Search for the cell housing the specified text and yield its (X, Y) center coordinate. 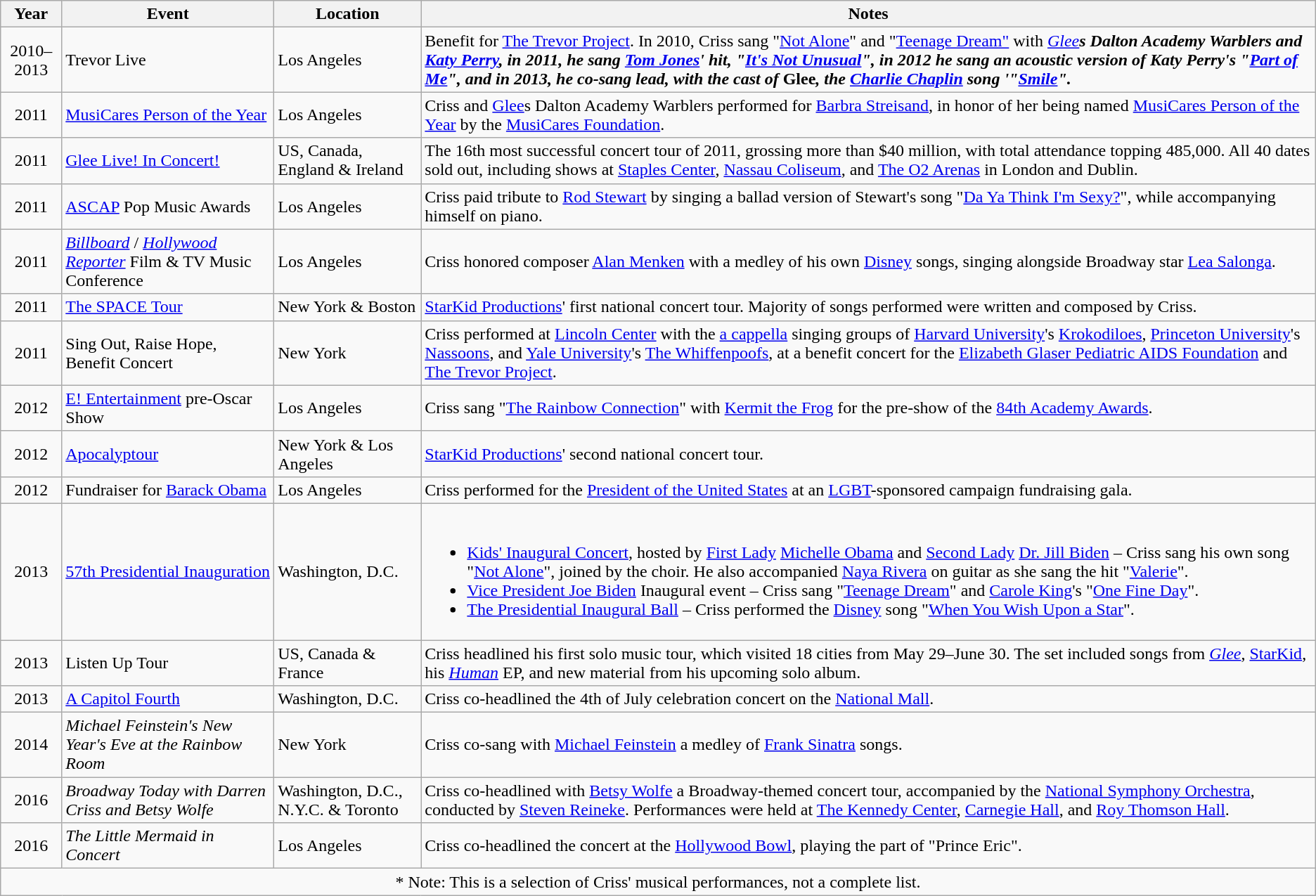
The SPACE Tour (168, 307)
Apocalyptour (168, 454)
StarKid Productions' first national concert tour. Majority of songs performed were written and composed by Criss. (868, 307)
2010–2013 (31, 60)
Criss paid tribute to Rod Stewart by singing a ballad version of Stewart's song "Da Ya Think I'm Sexy?", while accompanying himself on piano. (868, 207)
Trevor Live (168, 60)
Fundraiser for Barack Obama (168, 490)
Listen Up Tour (168, 662)
57th Presidential Inauguration (168, 571)
Criss honored composer Alan Menken with a medley of his own Disney songs, singing alongside Broadway star Lea Salonga. (868, 261)
Event (168, 14)
2014 (31, 745)
Year (31, 14)
The Little Mermaid in Concert (168, 846)
Glee Live! In Concert! (168, 160)
US, Canada & France (347, 662)
Criss co-headlined the concert at the Hollywood Bowl, playing the part of "Prince Eric". (868, 846)
Criss performed for the President of the United States at an LGBT-sponsored campaign fundraising gala. (868, 490)
New York & Boston (347, 307)
Billboard / Hollywood Reporter Film & TV Music Conference (168, 261)
E! Entertainment pre-Oscar Show (168, 408)
Location (347, 14)
Criss co-headlined the 4th of July celebration concert on the National Mall. (868, 699)
Sing Out, Raise Hope, Benefit Concert (168, 353)
Criss sang "The Rainbow Connection" with Kermit the Frog for the pre-show of the 84th Academy Awards. (868, 408)
US, Canada, England & Ireland (347, 160)
Washington, D.C., N.Y.C. & Toronto (347, 800)
* Note: This is a selection of Criss' musical performances, not a complete list. (658, 882)
Criss co-sang with Michael Feinstein a medley of Frank Sinatra songs. (868, 745)
StarKid Productions' second national concert tour. (868, 454)
Notes (868, 14)
New York & Los Angeles (347, 454)
Michael Feinstein's New Year's Eve at the Rainbow Room (168, 745)
MusiCares Person of the Year (168, 115)
A Capitol Fourth (168, 699)
Broadway Today with Darren Criss and Betsy Wolfe (168, 800)
ASCAP Pop Music Awards (168, 207)
